Output the [X, Y] coordinate of the center of the cell containing the given text.  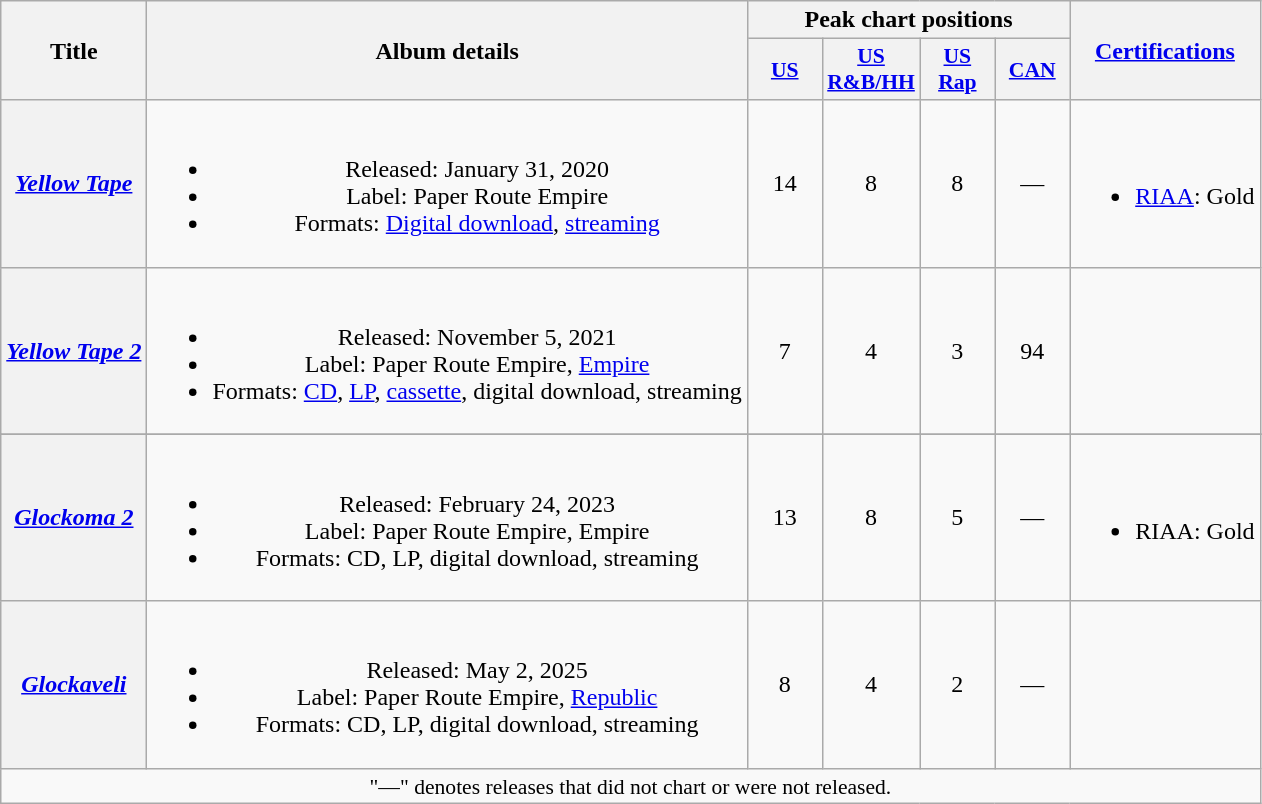
Released: May 2, 2025Label: Paper Route Empire, RepublicFormats: CD, LP, digital download, streaming [447, 684]
13 [784, 518]
Title [74, 50]
14 [784, 184]
Album details [447, 50]
CAN [1032, 70]
Glockoma 2 [74, 518]
Released: February 24, 2023Label: Paper Route Empire, EmpireFormats: CD, LP, digital download, streaming [447, 518]
7 [784, 350]
3 [958, 350]
Glockaveli [74, 684]
94 [1032, 350]
5 [958, 518]
2 [958, 684]
Released: January 31, 2020Label: Paper Route EmpireFormats: Digital download, streaming [447, 184]
Released: November 5, 2021Label: Paper Route Empire, EmpireFormats: CD, LP, cassette, digital download, streaming [447, 350]
Yellow Tape [74, 184]
Yellow Tape 2 [74, 350]
USR&B/HH [871, 70]
"—" denotes releases that did not chart or were not released. [630, 786]
Certifications [1165, 50]
USRap [958, 70]
US [784, 70]
Peak chart positions [908, 20]
